Provide the [x, y] coordinate of the cell's center where the given text is located.  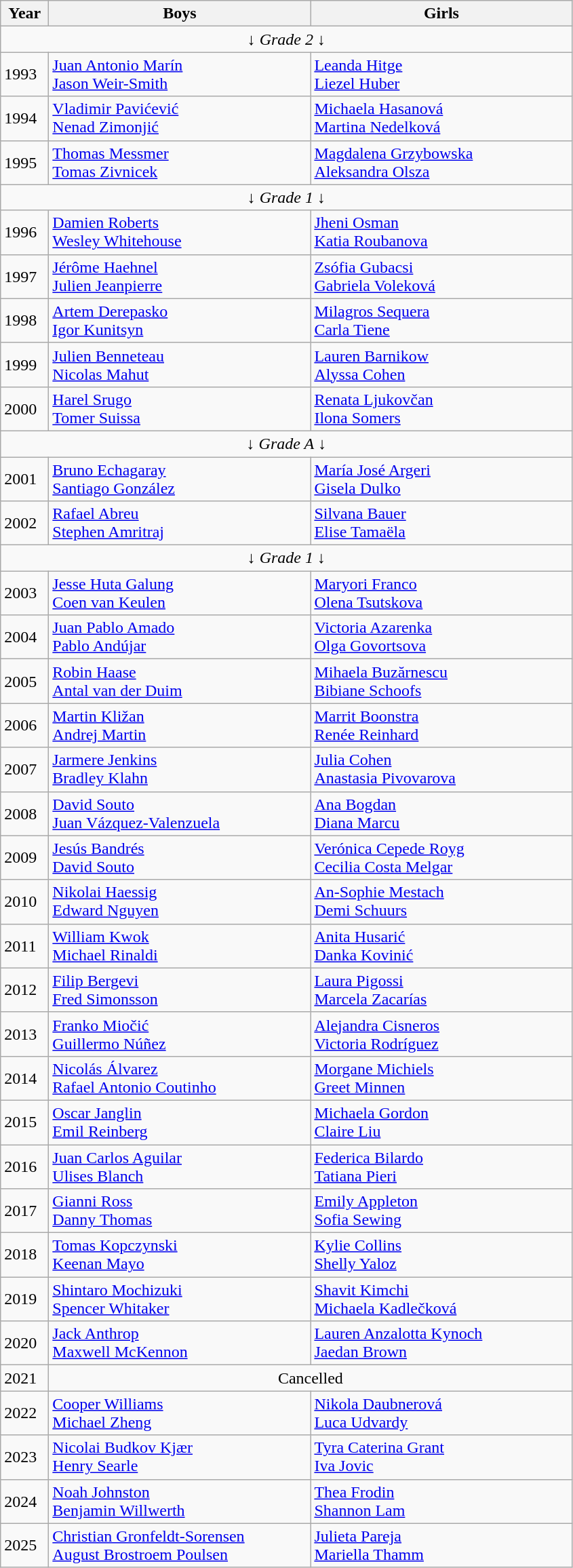
Federica Bilardo Tatiana Pieri [441, 1167]
1999 [24, 365]
Marrit Boonstra Renée Reinhard [441, 726]
↓ Grade 2 ↓ [286, 39]
Emily Appleton Sofia Sewing [441, 1211]
Morgane Michiels Greet Minnen [441, 1078]
William Kwok Michael Rinaldi [180, 945]
1995 [24, 163]
Mihaela Buzărnescu Bibiane Schoofs [441, 681]
2014 [24, 1078]
Boys [180, 14]
Jack Anthrop Maxwell McKennon [180, 1343]
Alejandra Cisneros Victoria Rodríguez [441, 1034]
2005 [24, 681]
2020 [24, 1343]
Artem Derepasko Igor Kunitsyn [180, 320]
2008 [24, 814]
Rafael Abreu Stephen Amritraj [180, 524]
Thea Frodin Shannon Lam [441, 1502]
Robin Haase Antal van der Duim [180, 681]
Nicolai Budkov Kjær Henry Searle [180, 1457]
2004 [24, 638]
2010 [24, 902]
2007 [24, 769]
2016 [24, 1167]
Nikolai Haessig Edward Nguyen [180, 902]
Jesús Bandrés David Souto [180, 857]
Bruno Echagaray Santiago González [180, 479]
Jheni Osman Katia Roubanova [441, 232]
Julia Cohen Anastasia Pivovarova [441, 769]
2019 [24, 1299]
Maryori Franco Olena Tsutskova [441, 593]
An-Sophie Mestach Demi Schuurs [441, 902]
Franko Miočić Guillermo Núñez [180, 1034]
Year [24, 14]
Renata Ljukovčan Ilona Somers [441, 408]
Girls [441, 14]
Oscar Janglin Emil Reinberg [180, 1122]
1996 [24, 232]
Juan Carlos Aguilar Ulises Blanch [180, 1167]
Lauren Anzalotta Kynoch Jaedan Brown [441, 1343]
Shavit Kimchi Michaela Kadlečková [441, 1299]
2022 [24, 1413]
2001 [24, 479]
Martin Kližan Andrej Martin [180, 726]
2018 [24, 1255]
2025 [24, 1545]
1993 [24, 75]
Magdalena Grzybowska Aleksandra Olsza [441, 163]
Nicolás Álvarez Rafael Antonio Coutinho [180, 1078]
Nikola Daubnerová Luca Udvardy [441, 1413]
Silvana Bauer Elise Tamaëla [441, 524]
2015 [24, 1122]
María José Argeri Gisela Dulko [441, 479]
Damien Roberts Wesley Whitehouse [180, 232]
2003 [24, 593]
2013 [24, 1034]
2023 [24, 1457]
Anita Husarić Danka Kovinić [441, 945]
Milagros Sequera Carla Tiene [441, 320]
2021 [24, 1378]
Gianni Ross Danny Thomas [180, 1211]
Michaela Gordon Claire Liu [441, 1122]
Noah Johnston Benjamin Willwerth [180, 1502]
Laura Pigossi Marcela Zacarías [441, 990]
Filip Bergevi Fred Simonsson [180, 990]
Jarmere Jenkins Bradley Klahn [180, 769]
1994 [24, 118]
2024 [24, 1502]
Leanda Hitge Liezel Huber [441, 75]
Shintaro Mochizuki Spencer Whitaker [180, 1299]
Juan Pablo Amado Pablo Andújar [180, 638]
↓ Grade A ↓ [286, 444]
Verónica Cepede Royg Cecilia Costa Melgar [441, 857]
Zsófia Gubacsi Gabriela Voleková [441, 277]
Michaela Hasanová Martina Nedelková [441, 118]
2006 [24, 726]
Vladimir Pavićević Nenad Zimonjić [180, 118]
1998 [24, 320]
Jérôme Haehnel Julien Jeanpierre [180, 277]
Kylie Collins Shelly Yaloz [441, 1255]
Thomas Messmer Tomas Zivnicek [180, 163]
Harel Srugo Tomer Suissa [180, 408]
Julien Benneteau Nicolas Mahut [180, 365]
1997 [24, 277]
Victoria Azarenka Olga Govortsova [441, 638]
2017 [24, 1211]
2002 [24, 524]
Christian Gronfeldt-Sorensen August Brostroem Poulsen [180, 1545]
2009 [24, 857]
2000 [24, 408]
Cooper Williams Michael Zheng [180, 1413]
Cancelled [311, 1378]
Tyra Caterina Grant Iva Jovic [441, 1457]
Ana Bogdan Diana Marcu [441, 814]
Jesse Huta Galung Coen van Keulen [180, 593]
Julieta Pareja Mariella Thamm [441, 1545]
2011 [24, 945]
Juan Antonio Marín Jason Weir-Smith [180, 75]
Tomas Kopczynski Keenan Mayo [180, 1255]
Lauren Barnikow Alyssa Cohen [441, 365]
David Souto Juan Vázquez-Valenzuela [180, 814]
2012 [24, 990]
